From the cell containing the given text, extract its center point as [X, Y] coordinate. 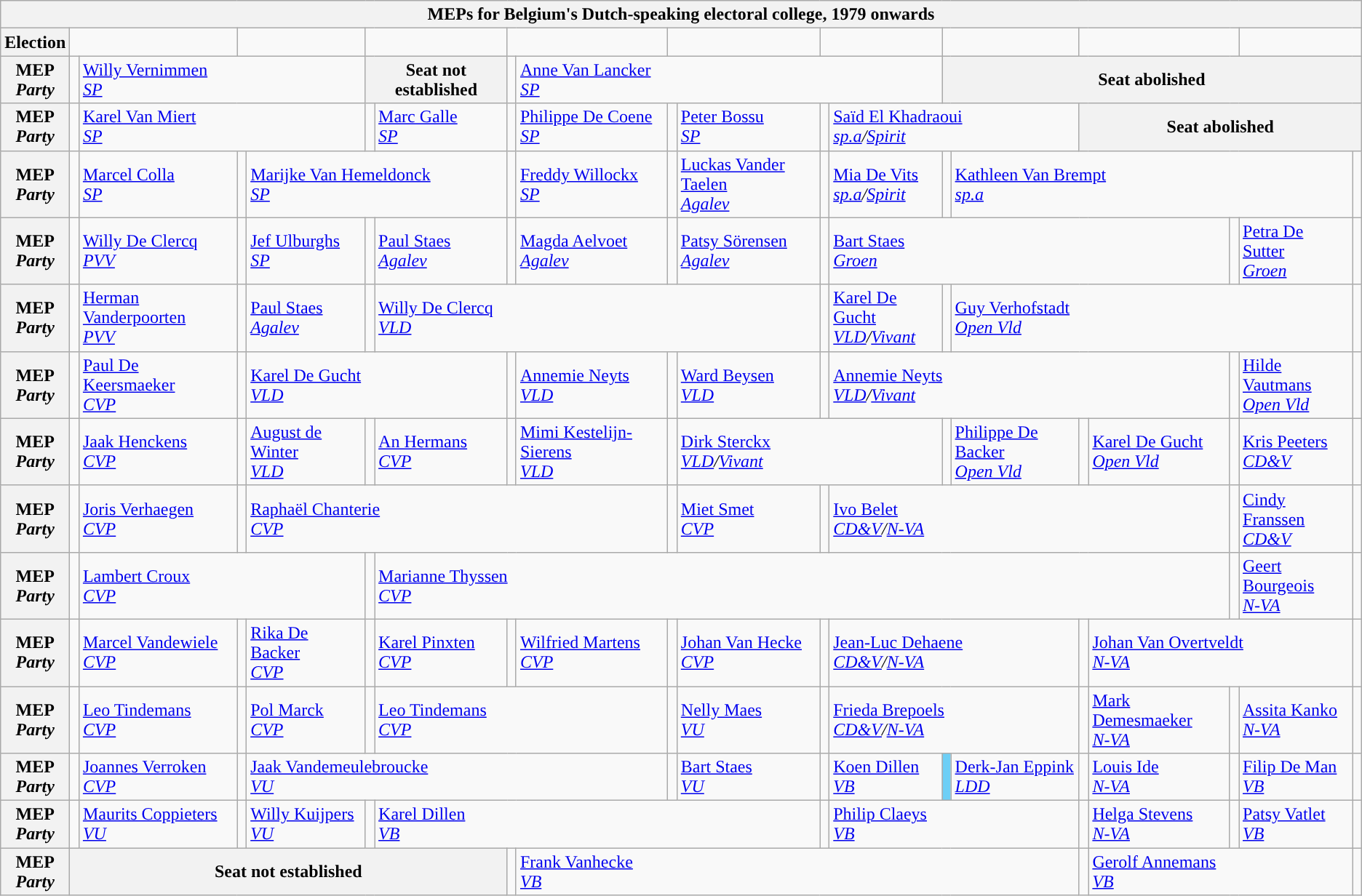
Koen DillenVB [886, 777]
Pol MarckCVP [306, 720]
Karel De GuchtOpen Vld [1159, 452]
Karel De GuchtVLD [377, 385]
Marcel VandewieleCVP [158, 652]
Jaak VandemeulebrouckeVU [457, 777]
Dirk SterckxVLD/Vivant [809, 452]
Philip ClaeysVB [955, 825]
Kathleen Van Bremptsp.a [1152, 184]
Willy De ClercqVLD [598, 318]
Guy VerhofstadtOpen Vld [1152, 318]
Patsy VatletVB [1295, 825]
Bart StaesGroen [1030, 251]
Bart StaesVU [748, 777]
Gerolf AnnemansVB [1221, 871]
MEPs for Belgium's Dutch-speaking electoral college, 1979 onwards [681, 15]
Marcel CollaSP [158, 184]
Jaak HenckensCVP [158, 452]
Frieda BrepoelsCD&V/N-VA [955, 720]
Marianne ThyssenCVP [802, 585]
Miet SmetCVP [748, 519]
Magda AelvoetAgalev [592, 251]
Petra De SutterGroen [1295, 251]
Wilfried MartensCVP [592, 652]
Anne Van LanckerSP [729, 80]
Annemie NeytsVLD [592, 385]
Ivo BeletCD&V/N-VA [1030, 519]
An HermansCVP [441, 452]
Nelly MaesVU [748, 720]
Willy VernimmenSP [222, 80]
Filip De ManVB [1295, 777]
Karel PinxtenCVP [441, 652]
Helga StevensN-VA [1159, 825]
Annemie NeytsVLD/Vivant [1030, 385]
Geert BourgeoisN-VA [1295, 585]
Saïd El Khadraouisp.a/Spirit [955, 127]
Ward BeysenVLD [748, 385]
Jef UlburghsSP [306, 251]
Maurits CoppietersVU [158, 825]
Assita KankoN-VA [1295, 720]
Lambert CrouxCVP [222, 585]
Cindy FranssenCD&V [1295, 519]
Joannes VerrokenCVP [158, 777]
Raphaël ChanterieCVP [457, 519]
Mia De Vitssp.a/Spirit [886, 184]
Johan Van OvertveldtN-VA [1221, 652]
Marc GalleSP [441, 127]
Karel De GuchtVLD/Vivant [886, 318]
Freddy WillockxSP [592, 184]
August de WinterVLD [306, 452]
Luckas Vander TaelenAgalev [748, 184]
Election [35, 42]
Kris PeetersCD&V [1295, 452]
Peter BossuSP [748, 127]
Joris VerhaegenCVP [158, 519]
Mimi Kestelijn-SierensVLD [592, 452]
Derk-Jan EppinkLDD [1015, 777]
Karel DillenVB [598, 825]
Philippe De BackerOpen Vld [1015, 452]
Patsy SörensenAgalev [748, 251]
Louis IdeN-VA [1159, 777]
Hilde VautmansOpen Vld [1295, 385]
Willy De ClercqPVV [158, 251]
Paul De KeersmaekerCVP [158, 385]
Frank VanheckeVB [797, 871]
Philippe De CoeneSP [592, 127]
Karel Van MiertSP [222, 127]
Willy KuijpersVU [306, 825]
Herman VanderpoortenPVV [158, 318]
Marijke Van HemeldonckSP [377, 184]
Mark DemesmaekerN-VA [1159, 720]
Johan Van HeckeCVP [748, 652]
Jean-Luc DehaeneCD&V/N-VA [955, 652]
Rika De BackerCVP [306, 652]
